Search for the cell housing the specified text and yield its (x, y) center coordinate. 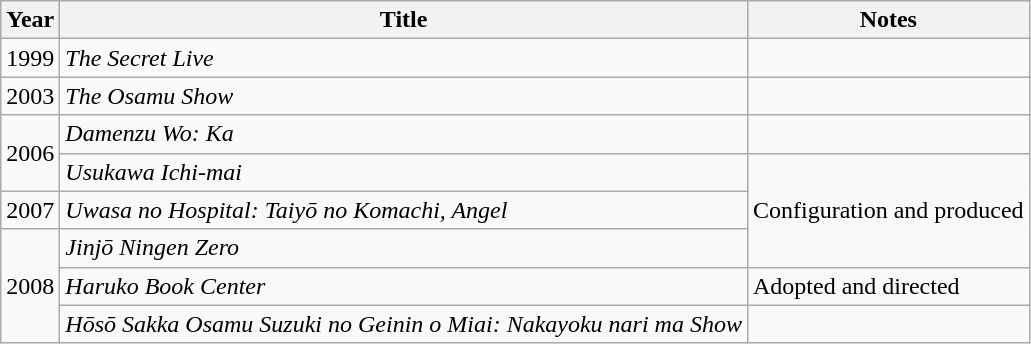
The Osamu Show (404, 96)
Year (30, 20)
2008 (30, 286)
2007 (30, 210)
Haruko Book Center (404, 286)
2006 (30, 153)
Uwasa no Hospital: Taiyō no Komachi, Angel (404, 210)
2003 (30, 96)
Configuration and produced (888, 210)
Jinjō Ningen Zero (404, 248)
Damenzu Wo: Ka (404, 134)
The Secret Live (404, 58)
Hōsō Sakka Osamu Suzuki no Geinin o Miai: Nakayoku nari ma Show (404, 324)
1999 (30, 58)
Adopted and directed (888, 286)
Notes (888, 20)
Title (404, 20)
Usukawa Ichi-mai (404, 172)
